Output the [x, y] coordinate of the center of the cell containing the given text.  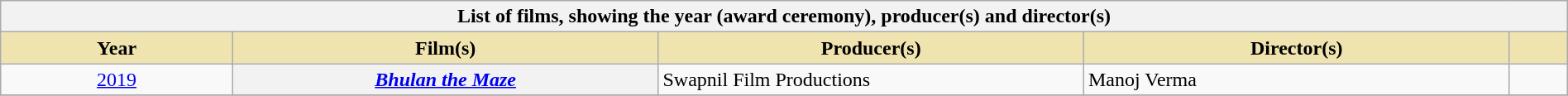
List of films, showing the year (award ceremony), producer(s) and director(s) [784, 17]
2019 [117, 79]
Producer(s) [872, 48]
Swapnil Film Productions [872, 79]
Bhulan the Maze [445, 79]
Film(s) [445, 48]
Year [117, 48]
Manoj Verma [1297, 79]
Director(s) [1297, 48]
